Detect which cell encompasses the target text, then output its [X, Y] center coordinate. 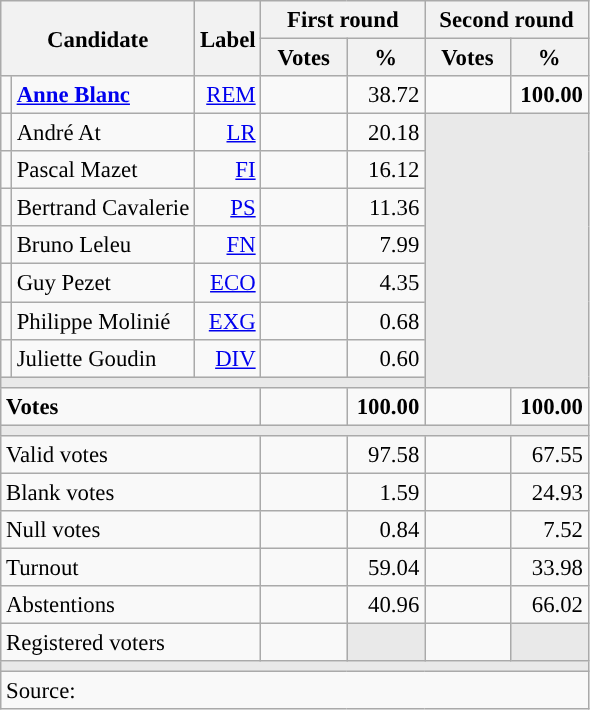
Source: [295, 691]
Pascal Mazet [102, 170]
4.35 [386, 283]
0.84 [386, 530]
97.58 [386, 455]
66.02 [549, 605]
DIV [228, 358]
20.18 [386, 133]
Anne Blanc [102, 95]
Blank votes [131, 492]
ECO [228, 283]
Label [228, 38]
André At [102, 133]
7.52 [549, 530]
Philippe Molinié [102, 321]
Registered voters [131, 643]
Bertrand Cavalerie [102, 208]
11.36 [386, 208]
Juliette Goudin [102, 358]
40.96 [386, 605]
LR [228, 133]
FN [228, 245]
First round [343, 20]
EXG [228, 321]
Candidate [98, 38]
67.55 [549, 455]
0.68 [386, 321]
Bruno Leleu [102, 245]
33.98 [549, 567]
Null votes [131, 530]
1.59 [386, 492]
Abstentions [131, 605]
REM [228, 95]
Second round [507, 20]
16.12 [386, 170]
38.72 [386, 95]
Valid votes [131, 455]
0.60 [386, 358]
24.93 [549, 492]
Guy Pezet [102, 283]
PS [228, 208]
7.99 [386, 245]
FI [228, 170]
Turnout [131, 567]
59.04 [386, 567]
